Detect which cell encompasses the target text, then output its [X, Y] center coordinate. 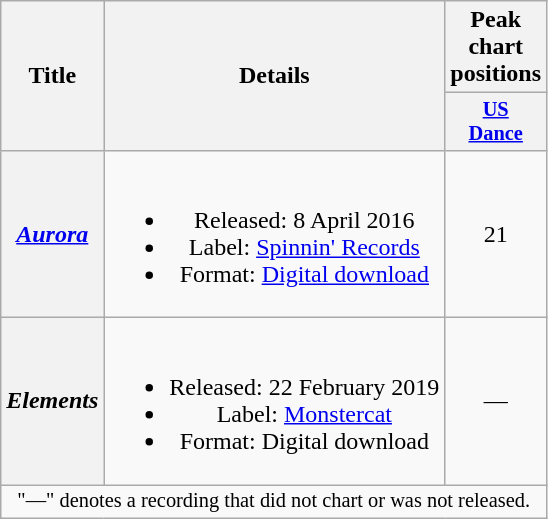
Title [52, 76]
Elements [52, 402]
"—" denotes a recording that did not chart or was not released. [274, 502]
Released: 22 February 2019Label: MonstercatFormat: Digital download [274, 402]
— [496, 402]
Aurora [52, 234]
Peak chart positions [496, 47]
Released: 8 April 2016Label: Spinnin' RecordsFormat: Digital download [274, 234]
Details [274, 76]
21 [496, 234]
USDance [496, 122]
